Return [X, Y] of the center of cell containing provided text 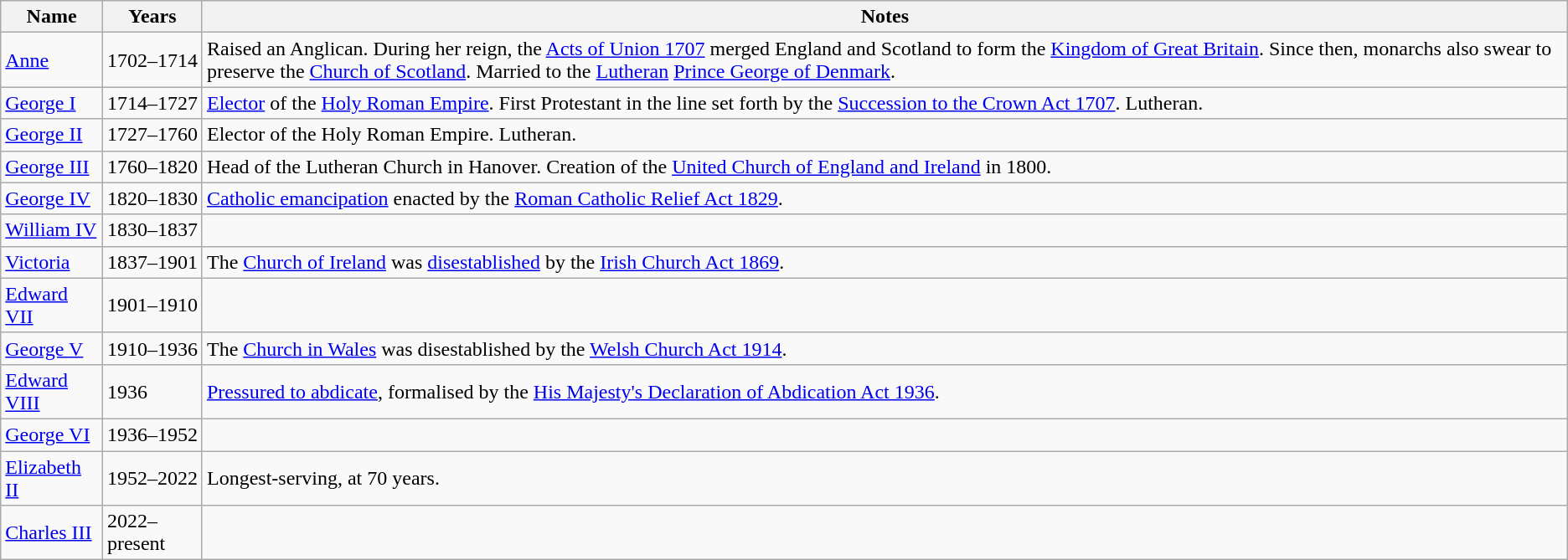
1760–1820 [152, 167]
Longest-serving, at 70 years. [885, 477]
Elector of the Holy Roman Empire. Lutheran. [885, 135]
George IV [52, 198]
The Church in Wales was disestablished by the Welsh Church Act 1914. [885, 348]
1714–1727 [152, 103]
Head of the Lutheran Church in Hanover. Creation of the United Church of England and Ireland in 1800. [885, 167]
1820–1830 [152, 198]
Years [152, 17]
1936 [152, 392]
Anne [52, 60]
Charles III [52, 532]
George III [52, 167]
Elector of the Holy Roman Empire. First Protestant in the line set forth by the Succession to the Crown Act 1707. Lutheran. [885, 103]
1901–1910 [152, 305]
Edward VII [52, 305]
George II [52, 135]
Edward VIII [52, 392]
Notes [885, 17]
Pressured to abdicate, formalised by the His Majesty's Declaration of Abdication Act 1936. [885, 392]
Elizabeth II [52, 477]
Name [52, 17]
The Church of Ireland was disestablished by the Irish Church Act 1869. [885, 262]
Catholic emancipation enacted by the Roman Catholic Relief Act 1829. [885, 198]
1910–1936 [152, 348]
1952–2022 [152, 477]
2022–present [152, 532]
1936–1952 [152, 434]
George I [52, 103]
1830–1837 [152, 230]
George V [52, 348]
1727–1760 [152, 135]
William IV [52, 230]
1702–1714 [152, 60]
Victoria [52, 262]
George VI [52, 434]
1837–1901 [152, 262]
